Search for the cell housing the specified text and yield its (x, y) center coordinate. 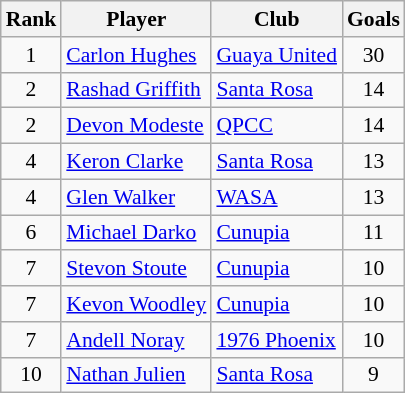
QPCC (276, 126)
Goals (374, 19)
Devon Modeste (136, 126)
6 (32, 233)
Kevon Woodley (136, 304)
30 (374, 55)
Andell Noray (136, 340)
Glen Walker (136, 197)
1 (32, 55)
9 (374, 375)
Keron Clarke (136, 162)
WASA (276, 197)
Stevon Stoute (136, 269)
Rank (32, 19)
Carlon Hughes (136, 55)
Player (136, 19)
11 (374, 233)
Nathan Julien (136, 375)
1976 Phoenix (276, 340)
Guaya United (276, 55)
Michael Darko (136, 233)
Rashad Griffith (136, 90)
Club (276, 19)
